Detect which cell encompasses the target text, then output its (x, y) center coordinate. 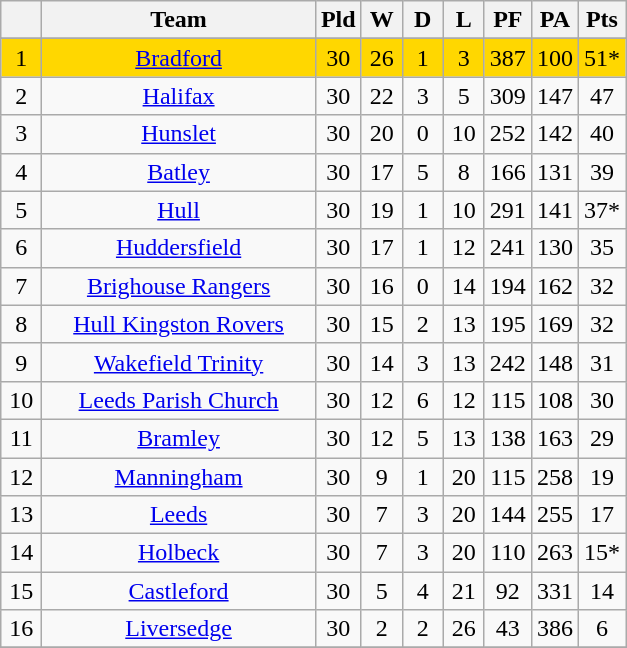
21 (464, 591)
Castleford (179, 591)
51* (602, 58)
43 (508, 629)
386 (554, 629)
Team (179, 20)
258 (554, 477)
Wakefield Trinity (179, 362)
Pts (602, 20)
39 (602, 172)
147 (554, 96)
92 (508, 591)
PF (508, 20)
387 (508, 58)
Leeds Parish Church (179, 400)
309 (508, 96)
242 (508, 362)
PA (554, 20)
131 (554, 172)
35 (602, 248)
Brighouse Rangers (179, 286)
162 (554, 286)
110 (508, 553)
108 (554, 400)
141 (554, 210)
255 (554, 515)
Bradford (179, 58)
Liversedge (179, 629)
D (422, 20)
Huddersfield (179, 248)
Batley (179, 172)
15* (602, 553)
22 (382, 96)
40 (602, 134)
11 (22, 438)
Holbeck (179, 553)
195 (508, 324)
331 (554, 591)
29 (602, 438)
L (464, 20)
138 (508, 438)
Pld (338, 20)
148 (554, 362)
263 (554, 553)
166 (508, 172)
47 (602, 96)
Bramley (179, 438)
144 (508, 515)
241 (508, 248)
Halifax (179, 96)
100 (554, 58)
Hunslet (179, 134)
Hull (179, 210)
31 (602, 362)
194 (508, 286)
37* (602, 210)
291 (508, 210)
130 (554, 248)
169 (554, 324)
Manningham (179, 477)
252 (508, 134)
W (382, 20)
Leeds (179, 515)
Hull Kingston Rovers (179, 324)
142 (554, 134)
163 (554, 438)
